Return the (X, Y) coordinate for the center point of the cell that contains the specified text.  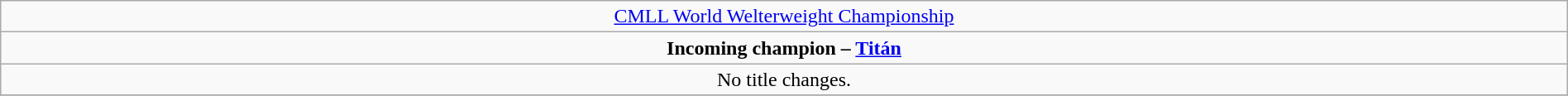
No title changes. (784, 79)
CMLL World Welterweight Championship (784, 17)
Incoming champion – Titán (784, 48)
